Search for the cell housing the specified text and yield its [X, Y] center coordinate. 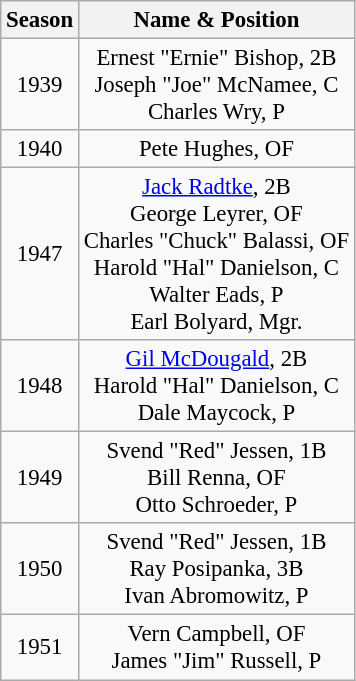
1947 [40, 254]
1951 [40, 648]
Ernest "Ernie" Bishop, 2BJoseph "Joe" McNamee, CCharles Wry, P [216, 85]
Gil McDougald, 2BHarold "Hal" Danielson, CDale Maycock, P [216, 386]
Svend "Red" Jessen, 1BRay Posipanka, 3BIvan Abromowitz, P [216, 570]
Svend "Red" Jessen, 1BBill Renna, OFOtto Schroeder, P [216, 478]
1950 [40, 570]
1949 [40, 478]
Pete Hughes, OF [216, 149]
Vern Campbell, OFJames "Jim" Russell, P [216, 648]
1948 [40, 386]
1939 [40, 85]
Name & Position [216, 20]
Jack Radtke, 2BGeorge Leyrer, OFCharles "Chuck" Balassi, OFHarold "Hal" Danielson, CWalter Eads, PEarl Bolyard, Mgr. [216, 254]
Season [40, 20]
1940 [40, 149]
